Pinpoint the cell where the given text exists, returning its (x, y) midpoint coordinate. 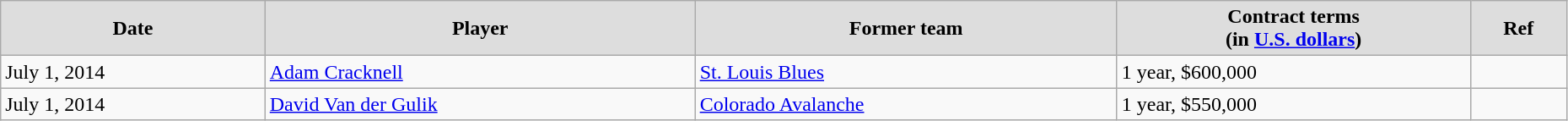
1 year, $600,000 (1294, 72)
Ref (1518, 29)
Contract terms(in U.S. dollars) (1294, 29)
Player (480, 29)
Former team (906, 29)
David Van der Gulik (480, 104)
St. Louis Blues (906, 72)
Colorado Avalanche (906, 104)
1 year, $550,000 (1294, 104)
Date (133, 29)
Adam Cracknell (480, 72)
